Provide the [x, y] coordinate of the cell's center where the given text is located.  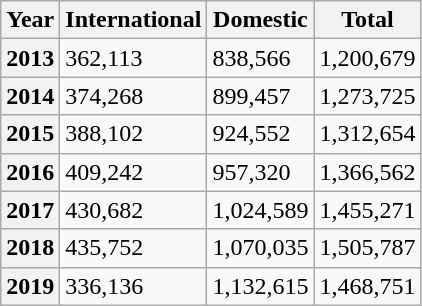
1,200,679 [368, 58]
2019 [30, 286]
2014 [30, 96]
1,366,562 [368, 172]
Domestic [260, 20]
1,273,725 [368, 96]
2013 [30, 58]
362,113 [134, 58]
336,136 [134, 286]
924,552 [260, 134]
2015 [30, 134]
409,242 [134, 172]
Total [368, 20]
388,102 [134, 134]
Year [30, 20]
1,468,751 [368, 286]
430,682 [134, 210]
435,752 [134, 248]
899,457 [260, 96]
2016 [30, 172]
838,566 [260, 58]
1,312,654 [368, 134]
1,505,787 [368, 248]
957,320 [260, 172]
1,455,271 [368, 210]
374,268 [134, 96]
International [134, 20]
1,024,589 [260, 210]
1,132,615 [260, 286]
2018 [30, 248]
2017 [30, 210]
1,070,035 [260, 248]
